Provide the (x, y) coordinate of the cell's center where the given text is located.  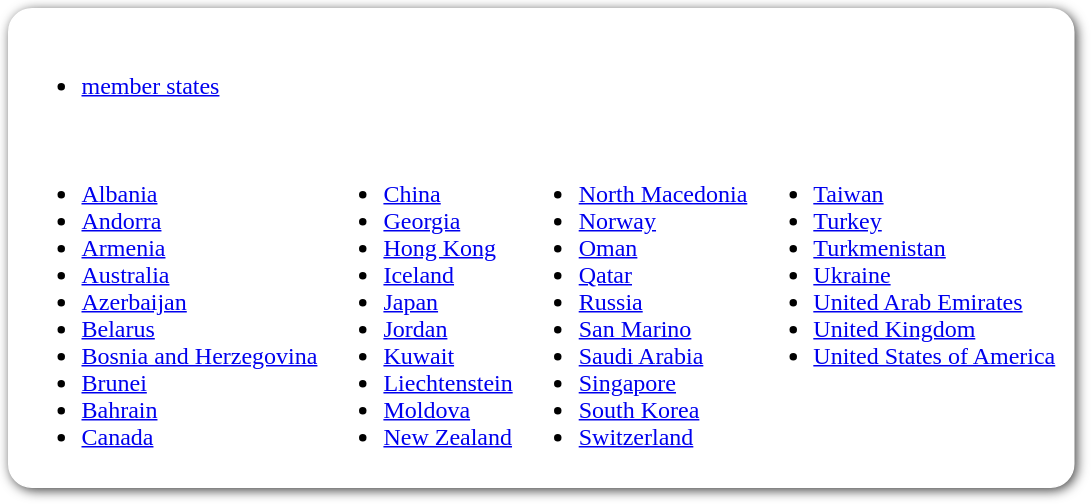
China Georgia Hong Kong Iceland Japan Jordan Kuwait Liechtenstein Moldova New Zealand (418, 302)
member states (538, 72)
Albania Andorra Armenia Australia Azerbaijan Belarus Bosnia and Herzegovina Brunei Bahrain Canada (170, 302)
North Macedonia Norway Oman Qatar Russia San Marino Saudi Arabia Singapore South Korea Switzerland (633, 302)
Taiwan Turkey Turkmenistan Ukraine United Arab Emirates United Kingdom United States of America (904, 302)
